Extract the [X, Y] coordinate from the center of the cell holding the provided text.  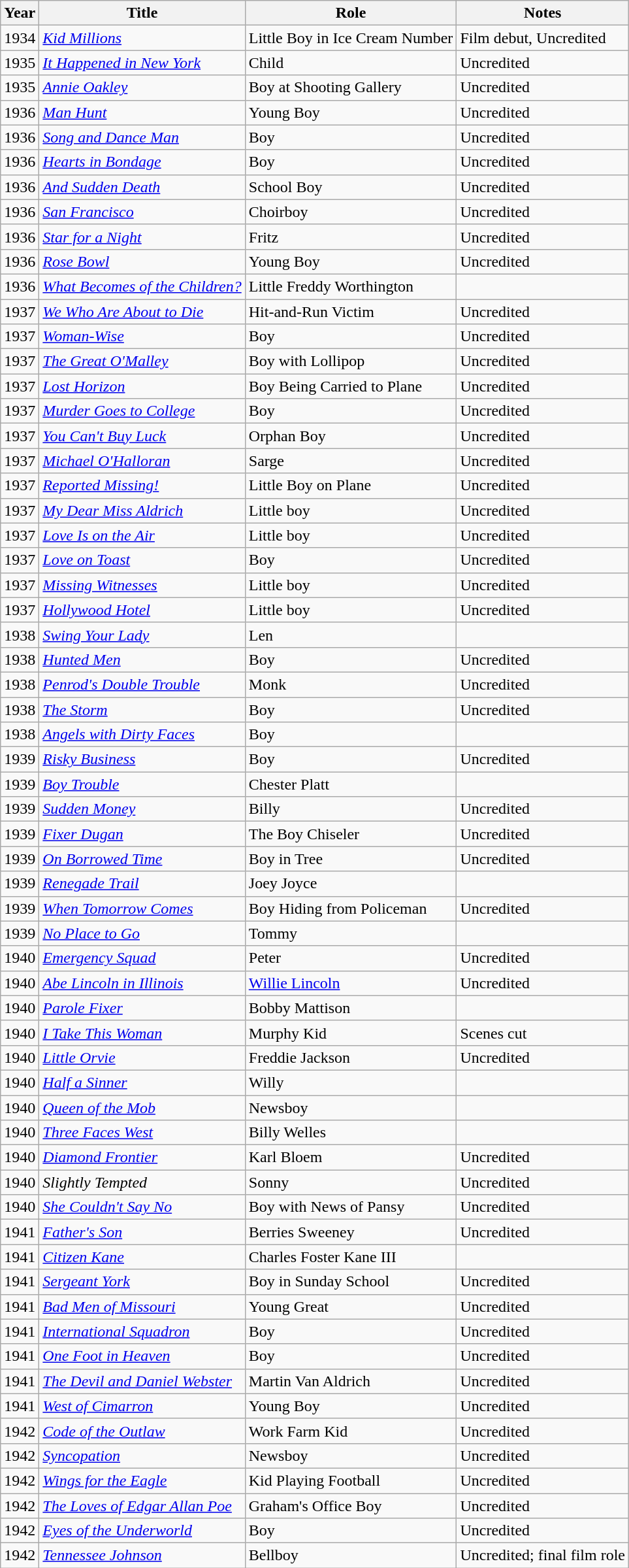
Martin Van Aldrich [351, 1381]
Eyes of the Underworld [142, 1531]
Chester Platt [351, 784]
I Take This Woman [142, 1033]
West of Cimarron [142, 1406]
Annie Oakley [142, 88]
Penrod's Double Trouble [142, 684]
My Dear Miss Aldrich [142, 510]
Uncredited; final film role [543, 1556]
Film debut, Uncredited [543, 38]
Young Great [351, 1307]
Wings for the Eagle [142, 1480]
Child [351, 63]
Berries Sweeney [351, 1232]
Song and Dance Man [142, 137]
Scenes cut [543, 1033]
Rose Bowl [142, 261]
Boy in Sunday School [351, 1282]
Kid Playing Football [351, 1480]
Billy [351, 809]
Little Boy on Plane [351, 486]
Code of the Outlaw [142, 1431]
San Francisco [142, 212]
Boy with Lollipop [351, 361]
Hearts in Bondage [142, 162]
Citizen Kane [142, 1257]
Len [351, 635]
Bad Men of Missouri [142, 1307]
Boy with News of Pansy [351, 1207]
Love Is on the Air [142, 535]
Kid Millions [142, 38]
Hit-and-Run Victim [351, 312]
School Boy [351, 187]
Fritz [351, 237]
On Borrowed Time [142, 859]
Notes [543, 13]
Work Farm Kid [351, 1431]
1934 [20, 38]
Woman-Wise [142, 337]
Boy Hiding from Policeman [351, 909]
Father's Son [142, 1232]
Reported Missing! [142, 486]
No Place to Go [142, 933]
Boy in Tree [351, 859]
One Foot in Heaven [142, 1356]
Freddie Jackson [351, 1058]
Abe Lincoln in Illinois [142, 983]
Joey Joyce [351, 884]
Love on Toast [142, 560]
Boy at Shooting Gallery [351, 88]
Boy Being Carried to Plane [351, 386]
Parole Fixer [142, 1008]
Little Boy in Ice Cream Number [351, 38]
Willy [351, 1082]
Sonny [351, 1182]
Murder Goes to College [142, 411]
Star for a Night [142, 237]
Slightly Tempted [142, 1182]
Michael O'Halloran [142, 461]
Three Faces West [142, 1133]
The Boy Chiseler [351, 834]
Choirboy [351, 212]
Tennessee Johnson [142, 1556]
Sudden Money [142, 809]
Sarge [351, 461]
Angels with Dirty Faces [142, 735]
Bellboy [351, 1556]
When Tomorrow Comes [142, 909]
Half a Sinner [142, 1082]
Peter [351, 958]
Renegade Trail [142, 884]
Role [351, 13]
Little Freddy Worthington [351, 286]
It Happened in New York [142, 63]
Emergency Squad [142, 958]
Hunted Men [142, 659]
Tommy [351, 933]
Bobby Mattison [351, 1008]
Missing Witnesses [142, 585]
Man Hunt [142, 112]
Billy Welles [351, 1133]
Orphan Boy [351, 436]
International Squadron [142, 1331]
Willie Lincoln [351, 983]
She Couldn't Say No [142, 1207]
Diamond Frontier [142, 1158]
The Great O'Malley [142, 361]
We Who Are About to Die [142, 312]
Syncopation [142, 1456]
Boy Trouble [142, 784]
Lost Horizon [142, 386]
The Devil and Daniel Webster [142, 1381]
Year [20, 13]
You Can't Buy Luck [142, 436]
Graham's Office Boy [351, 1505]
Little Orvie [142, 1058]
Title [142, 13]
Fixer Dugan [142, 834]
Hollywood Hotel [142, 610]
And Sudden Death [142, 187]
Queen of the Mob [142, 1108]
Karl Bloem [351, 1158]
Risky Business [142, 759]
The Loves of Edgar Allan Poe [142, 1505]
Swing Your Lady [142, 635]
Charles Foster Kane III [351, 1257]
Monk [351, 684]
What Becomes of the Children? [142, 286]
The Storm [142, 709]
Murphy Kid [351, 1033]
Sergeant York [142, 1282]
